Output the (x, y) coordinate of the center of the cell containing the given text.  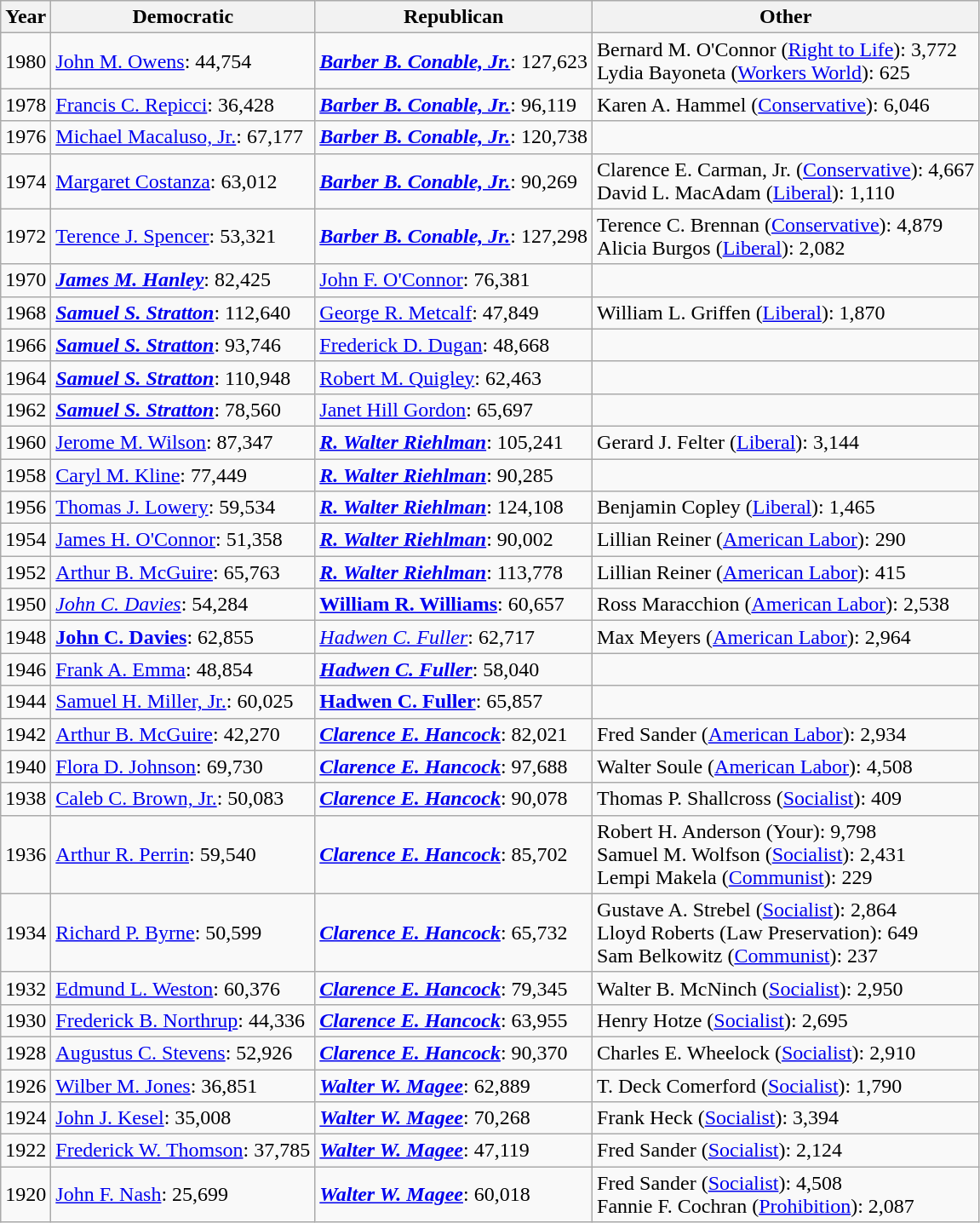
Year (26, 17)
1940 (26, 767)
Barber B. Conable, Jr.: 127,298 (454, 237)
Samuel S. Stratton: 110,948 (183, 377)
Arthur B. McGuire: 42,270 (183, 734)
Clarence E. Hancock: 90,078 (454, 799)
Samuel S. Stratton: 93,746 (183, 345)
1980 (26, 61)
1966 (26, 345)
Bernard M. O'Connor (Right to Life): 3,772Lydia Bayoneta (Workers World): 625 (786, 61)
Barber B. Conable, Jr.: 120,738 (454, 137)
Francis C. Repicci: 36,428 (183, 105)
John C. Davies: 54,284 (183, 605)
1930 (26, 1020)
William R. Williams: 60,657 (454, 605)
1954 (26, 540)
Wilber M. Jones: 36,851 (183, 1086)
Edmund L. Weston: 60,376 (183, 988)
Terence J. Spencer: 53,321 (183, 237)
1938 (26, 799)
1950 (26, 605)
Clarence E. Hancock: 79,345 (454, 988)
R. Walter Riehlman: 90,002 (454, 540)
1952 (26, 572)
Arthur B. McGuire: 65,763 (183, 572)
1946 (26, 669)
Hadwen C. Fuller: 58,040 (454, 669)
Samuel S. Stratton: 78,560 (183, 410)
1978 (26, 105)
1936 (26, 854)
Fred Sander (Socialist): 4,508Fannie F. Cochran (Prohibition): 2,087 (786, 1194)
Walter W. Magee: 70,268 (454, 1118)
Thomas P. Shallcross (Socialist): 409 (786, 799)
Fred Sander (Socialist): 2,124 (786, 1151)
Clarence E. Hancock: 90,370 (454, 1053)
Clarence E. Hancock: 65,732 (454, 933)
Frederick D. Dugan: 48,668 (454, 345)
Barber B. Conable, Jr.: 90,269 (454, 181)
Republican (454, 17)
James H. O'Connor: 51,358 (183, 540)
Robert H. Anderson (Your): 9,798Samuel M. Wolfson (Socialist): 2,431Lempi Makela (Communist): 229 (786, 854)
1958 (26, 474)
1934 (26, 933)
Frederick B. Northrup: 44,336 (183, 1020)
1948 (26, 637)
Hadwen C. Fuller: 65,857 (454, 702)
Walter W. Magee: 47,119 (454, 1151)
Hadwen C. Fuller: 62,717 (454, 637)
Other (786, 17)
1924 (26, 1118)
Frank Heck (Socialist): 3,394 (786, 1118)
Clarence E. Hancock: 85,702 (454, 854)
Terence C. Brennan (Conservative): 4,879Alicia Burgos (Liberal): 2,082 (786, 237)
Margaret Costanza: 63,012 (183, 181)
Benjamin Copley (Liberal): 1,465 (786, 508)
Clarence E. Hancock: 97,688 (454, 767)
1962 (26, 410)
1932 (26, 988)
Clarence E. Hancock: 63,955 (454, 1020)
R. Walter Riehlman: 113,778 (454, 572)
1920 (26, 1194)
Walter B. McNinch (Socialist): 2,950 (786, 988)
Flora D. Johnson: 69,730 (183, 767)
1942 (26, 734)
R. Walter Riehlman: 124,108 (454, 508)
Walter W. Magee: 62,889 (454, 1086)
George R. Metcalf: 47,849 (454, 313)
John J. Kesel: 35,008 (183, 1118)
Barber B. Conable, Jr.: 96,119 (454, 105)
R. Walter Riehlman: 105,241 (454, 442)
1972 (26, 237)
John F. Nash: 25,699 (183, 1194)
Gerard J. Felter (Liberal): 3,144 (786, 442)
Max Meyers (American Labor): 2,964 (786, 637)
1974 (26, 181)
Fred Sander (American Labor): 2,934 (786, 734)
Henry Hotze (Socialist): 2,695 (786, 1020)
1960 (26, 442)
Janet Hill Gordon: 65,697 (454, 410)
1964 (26, 377)
Robert M. Quigley: 62,463 (454, 377)
1956 (26, 508)
T. Deck Comerford (Socialist): 1,790 (786, 1086)
Walter Soule (American Labor): 4,508 (786, 767)
Karen A. Hammel (Conservative): 6,046 (786, 105)
R. Walter Riehlman: 90,285 (454, 474)
Frederick W. Thomson: 37,785 (183, 1151)
Charles E. Wheelock (Socialist): 2,910 (786, 1053)
Lillian Reiner (American Labor): 290 (786, 540)
1926 (26, 1086)
Democratic (183, 17)
Arthur R. Perrin: 59,540 (183, 854)
Clarence E. Carman, Jr. (Conservative): 4,667David L. MacAdam (Liberal): 1,110 (786, 181)
John F. O'Connor: 76,381 (454, 280)
Michael Macaluso, Jr.: 67,177 (183, 137)
William L. Griffen (Liberal): 1,870 (786, 313)
Gustave A. Strebel (Socialist): 2,864Lloyd Roberts (Law Preservation): 649Sam Belkowitz (Communist): 237 (786, 933)
1976 (26, 137)
1928 (26, 1053)
Augustus C. Stevens: 52,926 (183, 1053)
1970 (26, 280)
Clarence E. Hancock: 82,021 (454, 734)
John C. Davies: 62,855 (183, 637)
1968 (26, 313)
Barber B. Conable, Jr.: 127,623 (454, 61)
James M. Hanley: 82,425 (183, 280)
Thomas J. Lowery: 59,534 (183, 508)
Samuel H. Miller, Jr.: 60,025 (183, 702)
Jerome M. Wilson: 87,347 (183, 442)
Ross Maracchion (American Labor): 2,538 (786, 605)
1922 (26, 1151)
Walter W. Magee: 60,018 (454, 1194)
Samuel S. Stratton: 112,640 (183, 313)
1944 (26, 702)
Caryl M. Kline: 77,449 (183, 474)
Richard P. Byrne: 50,599 (183, 933)
John M. Owens: 44,754 (183, 61)
Caleb C. Brown, Jr.: 50,083 (183, 799)
Lillian Reiner (American Labor): 415 (786, 572)
Frank A. Emma: 48,854 (183, 669)
